From the cell containing the given text, extract its center point as [x, y] coordinate. 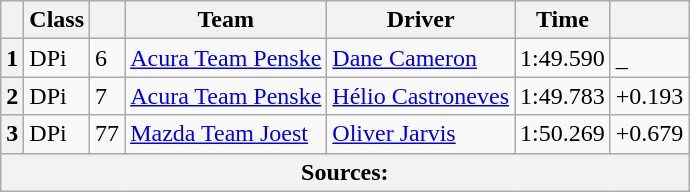
Mazda Team Joest [226, 134]
_ [650, 58]
Hélio Castroneves [421, 96]
+0.679 [650, 134]
2 [12, 96]
1 [12, 58]
Sources: [345, 172]
Dane Cameron [421, 58]
Time [563, 20]
Driver [421, 20]
77 [108, 134]
1:49.783 [563, 96]
7 [108, 96]
1:50.269 [563, 134]
Oliver Jarvis [421, 134]
6 [108, 58]
3 [12, 134]
Team [226, 20]
1:49.590 [563, 58]
+0.193 [650, 96]
Class [57, 20]
